Find where the given text appears and provide that cell's center as (x, y) coordinate. 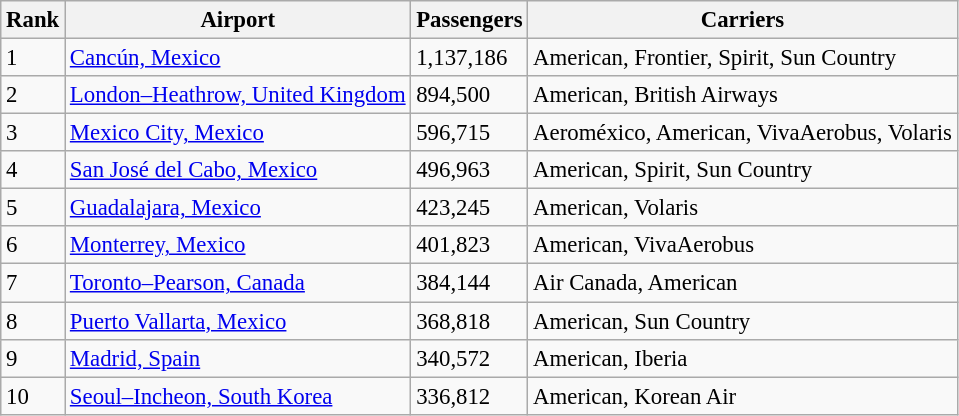
3 (33, 133)
Puerto Vallarta, Mexico (238, 321)
London–Heathrow, United Kingdom (238, 95)
9 (33, 358)
4 (33, 170)
2 (33, 95)
Carriers (742, 20)
American, Volaris (742, 208)
401,823 (470, 245)
8 (33, 321)
Passengers (470, 20)
American, Iberia (742, 358)
6 (33, 245)
496,963 (470, 170)
Madrid, Spain (238, 358)
Aeroméxico, American, VivaAerobus, Volaris (742, 133)
423,245 (470, 208)
Air Canada, American (742, 283)
596,715 (470, 133)
Guadalajara, Mexico (238, 208)
384,144 (470, 283)
1,137,186 (470, 58)
340,572 (470, 358)
5 (33, 208)
7 (33, 283)
1 (33, 58)
894,500 (470, 95)
Seoul–Incheon, South Korea (238, 396)
Toronto–Pearson, Canada (238, 283)
American, Korean Air (742, 396)
American, VivaAerobus (742, 245)
American, Spirit, Sun Country (742, 170)
368,818 (470, 321)
American, British Airways (742, 95)
American, Frontier, Spirit, Sun Country (742, 58)
Cancún, Mexico (238, 58)
Monterrey, Mexico (238, 245)
Rank (33, 20)
336,812 (470, 396)
San José del Cabo, Mexico (238, 170)
Airport (238, 20)
Mexico City, Mexico (238, 133)
American, Sun Country (742, 321)
10 (33, 396)
